Search for the cell housing the specified text and yield its (X, Y) center coordinate. 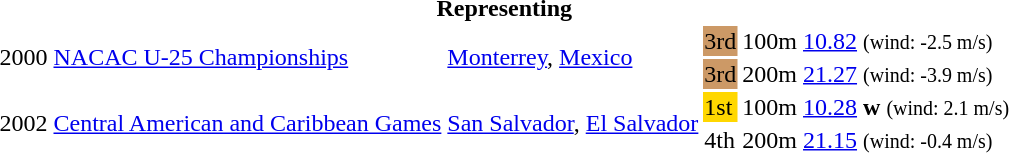
200m (770, 74)
Monterrey, Mexico (573, 58)
1st (720, 107)
NACAC U-25 Championships (248, 58)
